Scan for the cell matching the given text and deliver its [X, Y] coordinate at center. 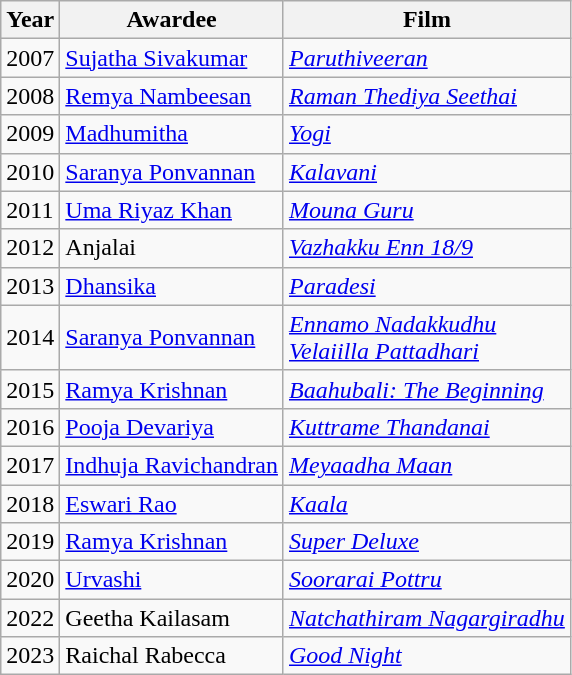
2013 [30, 286]
Baahubali: The Beginning [426, 389]
Super Deluxe [426, 542]
Mouna Guru [426, 210]
Eswari Rao [172, 503]
Raman Thediya Seethai [426, 96]
Ennamo NadakkudhuVelaiilla Pattadhari [426, 338]
2020 [30, 580]
2019 [30, 542]
Paradesi [426, 286]
2010 [30, 172]
Pooja Devariya [172, 427]
Yogi [426, 134]
2022 [30, 618]
2012 [30, 248]
Remya Nambeesan [172, 96]
Kuttrame Thandanai [426, 427]
Indhuja Ravichandran [172, 465]
Sujatha Sivakumar [172, 58]
Good Night [426, 656]
Kaala [426, 503]
2015 [30, 389]
Raichal Rabecca [172, 656]
Natchathiram Nagargiradhu [426, 618]
Madhumitha [172, 134]
Paruthiveeran [426, 58]
Year [30, 20]
Geetha Kailasam [172, 618]
2018 [30, 503]
Uma Riyaz Khan [172, 210]
2023 [30, 656]
Urvashi [172, 580]
Awardee [172, 20]
2008 [30, 96]
Kalavani [426, 172]
2014 [30, 338]
Anjalai [172, 248]
Soorarai Pottru [426, 580]
2016 [30, 427]
Vazhakku Enn 18/9 [426, 248]
2017 [30, 465]
Meyaadha Maan [426, 465]
2011 [30, 210]
Dhansika [172, 286]
2009 [30, 134]
2007 [30, 58]
Film [426, 20]
